Detect which cell encompasses the target text, then output its (X, Y) center coordinate. 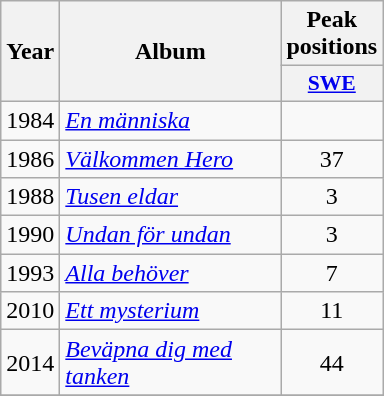
37 (332, 159)
1990 (30, 235)
En människa (170, 120)
Album (170, 52)
7 (332, 273)
Välkommen Hero (170, 159)
Year (30, 52)
SWE (332, 84)
11 (332, 311)
1984 (30, 120)
Undan för undan (170, 235)
Alla behöver (170, 273)
1993 (30, 273)
2014 (30, 362)
1988 (30, 197)
Tusen eldar (170, 197)
Beväpna dig med tanken (170, 362)
44 (332, 362)
Ett mysterium (170, 311)
Peak positions (332, 34)
1986 (30, 159)
2010 (30, 311)
